Pinpoint the cell where the given text exists, returning its (x, y) midpoint coordinate. 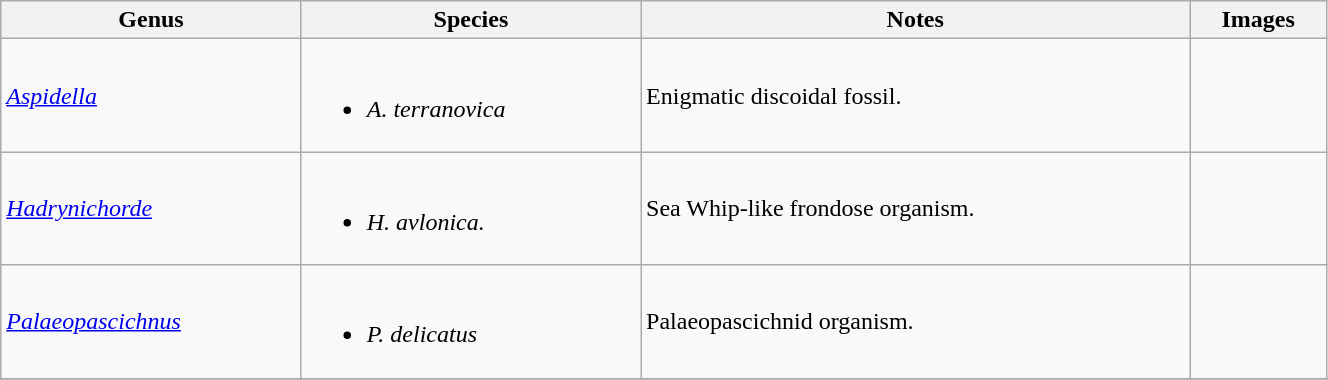
Enigmatic discoidal fossil. (916, 96)
A. terranovica (470, 96)
Palaeopascichnid organism. (916, 322)
Images (1258, 20)
Palaeopascichnus (151, 322)
Hadrynichorde (151, 208)
Notes (916, 20)
Species (470, 20)
Sea Whip-like frondose organism. (916, 208)
H. avlonica. (470, 208)
P. delicatus (470, 322)
Genus (151, 20)
Aspidella (151, 96)
